Pinpoint the cell where the given text exists, returning its (x, y) midpoint coordinate. 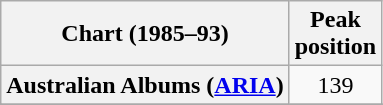
Chart (1985–93) (145, 34)
Peak position (335, 34)
139 (335, 85)
Australian Albums (ARIA) (145, 85)
